From the cell containing the given text, extract its center point as [x, y] coordinate. 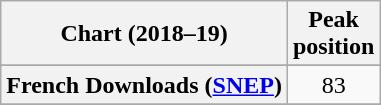
83 [333, 85]
French Downloads (SNEP) [144, 85]
Chart (2018–19) [144, 34]
Peakposition [333, 34]
